Output the [x, y] coordinate of the center of the cell containing the given text.  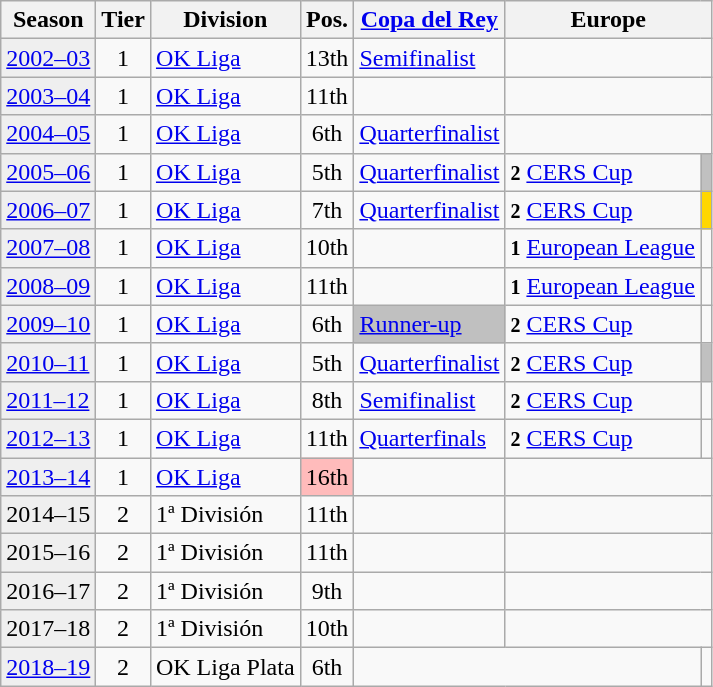
2015–16 [48, 553]
9th [327, 591]
8th [327, 400]
2007–08 [48, 248]
2008–09 [48, 286]
2005–06 [48, 172]
2009–10 [48, 324]
Quarterfinals [430, 438]
2016–17 [48, 591]
OK Liga Plata [225, 667]
2004–05 [48, 134]
Division [225, 20]
2012–13 [48, 438]
Runner-up [430, 324]
7th [327, 210]
16th [327, 477]
2017–18 [48, 629]
2010–11 [48, 362]
2013–14 [48, 477]
2003–04 [48, 96]
2006–07 [48, 210]
13th [327, 58]
Season [48, 20]
2011–12 [48, 400]
Pos. [327, 20]
Tier [124, 20]
Copa del Rey [430, 20]
2002–03 [48, 58]
Europe [608, 20]
2018–19 [48, 667]
2014–15 [48, 515]
